Extract the [X, Y] coordinate from the center of the cell holding the provided text.  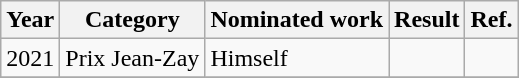
Nominated work [297, 20]
Prix Jean-Zay [132, 58]
2021 [30, 58]
Year [30, 20]
Himself [297, 58]
Result [427, 20]
Category [132, 20]
Ref. [492, 20]
